For the text-containing cell, return its midpoint in (x, y) coordinate format. 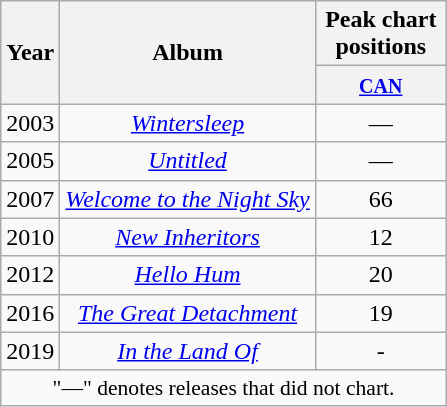
2003 (30, 123)
2012 (30, 275)
20 (380, 275)
Peak chart positions (380, 34)
Album (188, 52)
Hello Hum (188, 275)
In the Land Of (188, 351)
2016 (30, 313)
66 (380, 199)
2005 (30, 161)
2007 (30, 199)
New Inheritors (188, 237)
"—" denotes releases that did not chart. (224, 388)
19 (380, 313)
Welcome to the Night Sky (188, 199)
- (380, 351)
Untitled (188, 161)
Year (30, 52)
12 (380, 237)
2019 (30, 351)
The Great Detachment (188, 313)
Wintersleep (188, 123)
2010 (30, 237)
CAN (380, 85)
